Detect which cell encompasses the target text, then output its [X, Y] center coordinate. 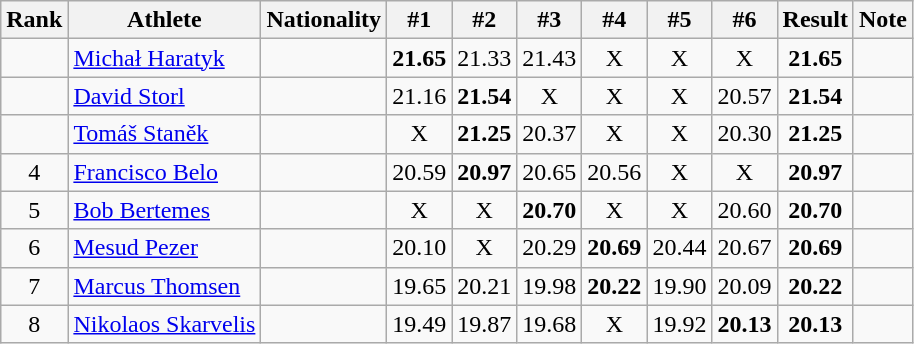
#3 [550, 20]
20.67 [744, 248]
21.33 [484, 58]
20.65 [550, 172]
20.21 [484, 286]
Result [815, 20]
#1 [420, 20]
20.29 [550, 248]
20.56 [614, 172]
19.92 [680, 324]
20.10 [420, 248]
21.16 [420, 96]
19.65 [420, 286]
19.68 [550, 324]
#6 [744, 20]
David Storl [164, 96]
Mesud Pezer [164, 248]
19.87 [484, 324]
Tomáš Staněk [164, 134]
Francisco Belo [164, 172]
20.09 [744, 286]
Nationality [324, 20]
Note [882, 20]
20.37 [550, 134]
7 [34, 286]
19.49 [420, 324]
21.43 [550, 58]
8 [34, 324]
Michał Haratyk [164, 58]
Rank [34, 20]
20.59 [420, 172]
19.98 [550, 286]
5 [34, 210]
19.90 [680, 286]
Athlete [164, 20]
6 [34, 248]
20.44 [680, 248]
#2 [484, 20]
#4 [614, 20]
20.57 [744, 96]
4 [34, 172]
Marcus Thomsen [164, 286]
20.60 [744, 210]
#5 [680, 20]
20.30 [744, 134]
Nikolaos Skarvelis [164, 324]
Bob Bertemes [164, 210]
